From the cell containing the given text, extract its center point as [x, y] coordinate. 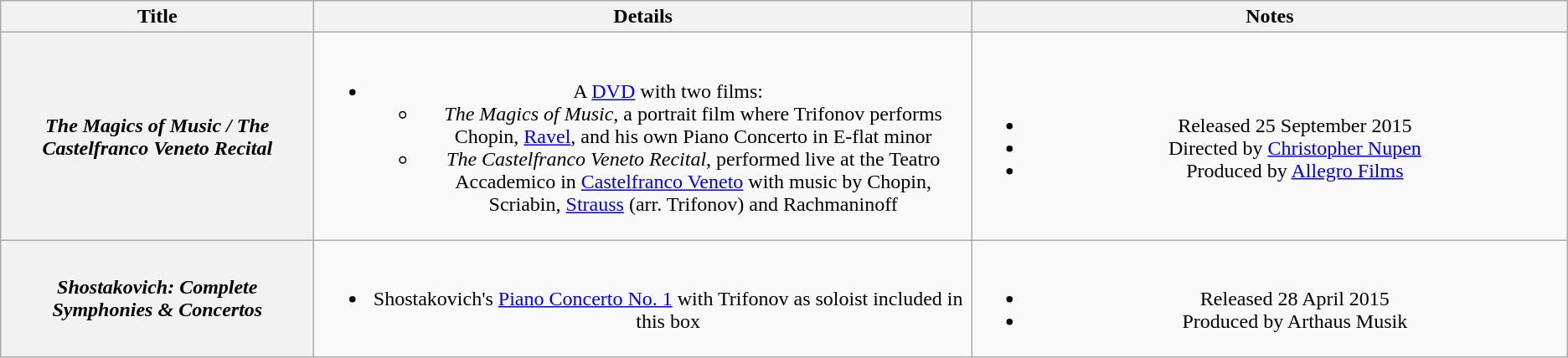
Details [643, 17]
Released 25 September 2015Directed by Christopher NupenProduced by Allegro Films [1270, 136]
Title [157, 17]
Shostakovich: Complete Symphonies & Concertos [157, 299]
Shostakovich's Piano Concerto No. 1 with Trifonov as soloist included in this box [643, 299]
Notes [1270, 17]
Released 28 April 2015Produced by Arthaus Musik [1270, 299]
The Magics of Music / The Castelfranco Veneto Recital [157, 136]
